Detect which cell encompasses the target text, then output its [X, Y] center coordinate. 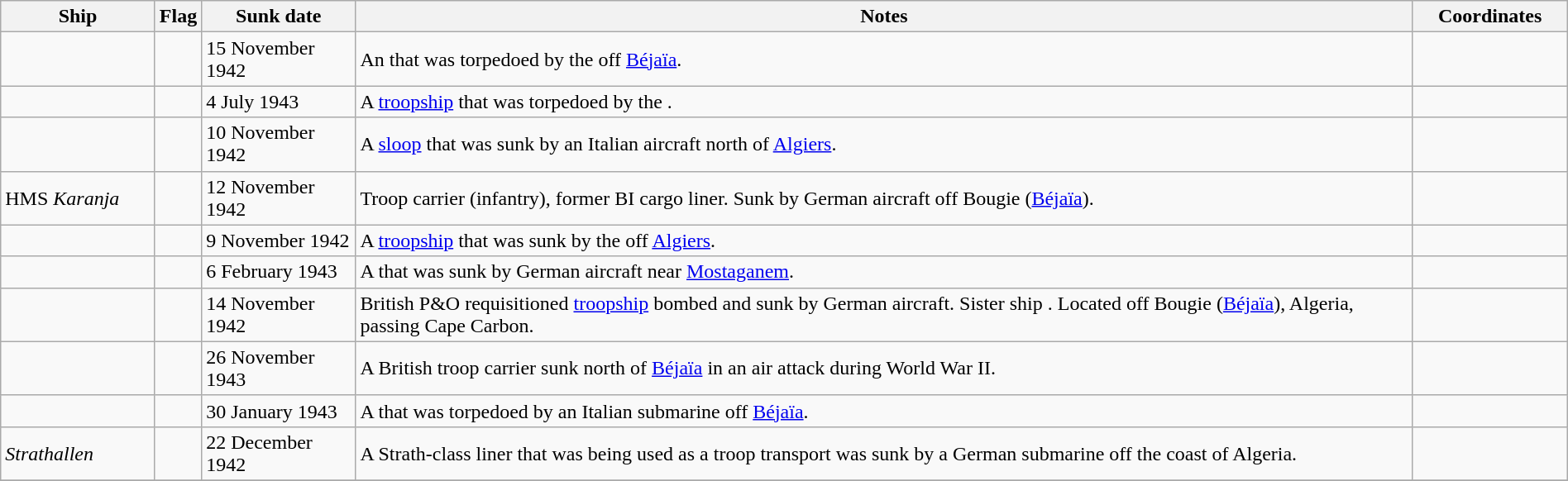
9 November 1942 [279, 240]
22 December 1942 [279, 453]
15 November 1942 [279, 60]
Sunk date [279, 17]
An that was torpedoed by the off Béjaïa. [884, 60]
Coordinates [1490, 17]
30 January 1943 [279, 411]
A sloop that was sunk by an Italian aircraft north of Algiers. [884, 144]
Notes [884, 17]
Flag [178, 17]
A troopship that was torpedoed by the . [884, 102]
British P&O requisitioned troopship bombed and sunk by German aircraft. Sister ship . Located off Bougie (Béjaïa), Algeria, passing Cape Carbon. [884, 314]
Strathallen [78, 453]
Troop carrier (infantry), former BI cargo liner. Sunk by German aircraft off Bougie (Béjaïa). [884, 198]
A Strath-class liner that was being used as a troop transport was sunk by a German submarine off the coast of Algeria. [884, 453]
10 November 1942 [279, 144]
A troopship that was sunk by the off Algiers. [884, 240]
A that was sunk by German aircraft near Mostaganem. [884, 272]
4 July 1943 [279, 102]
Ship [78, 17]
6 February 1943 [279, 272]
26 November 1943 [279, 369]
A British troop carrier sunk north of Béjaïa in an air attack during World War II. [884, 369]
12 November 1942 [279, 198]
A that was torpedoed by an Italian submarine off Béjaïa. [884, 411]
14 November 1942 [279, 314]
HMS Karanja [78, 198]
